Extract the (X, Y) coordinate from the center of the cell holding the provided text.  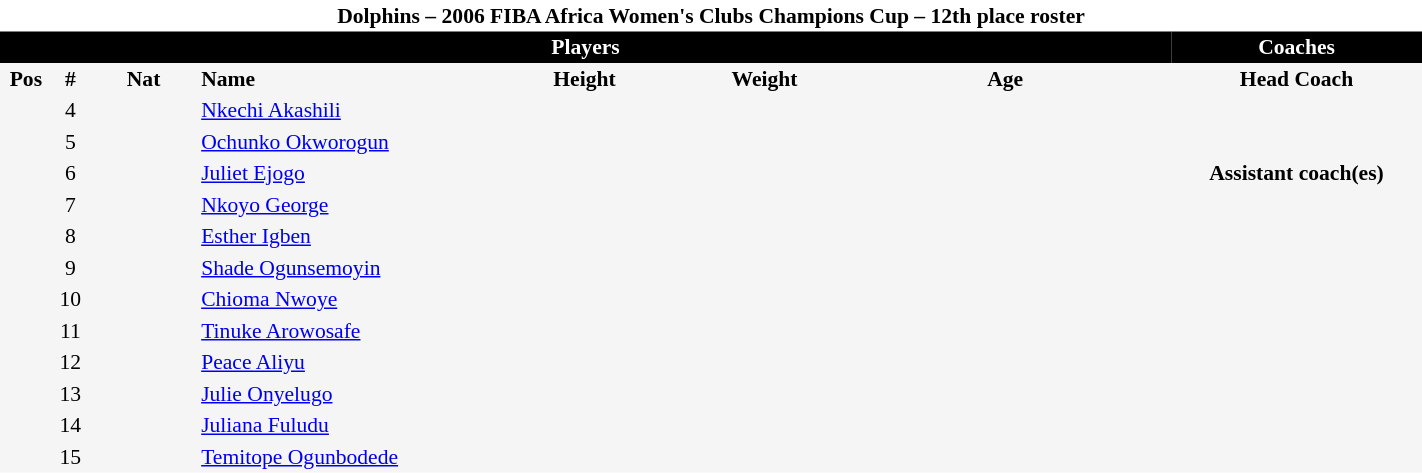
9 (70, 268)
12 (70, 362)
Peace Aliyu (338, 362)
Chioma Nwoye (338, 300)
14 (70, 426)
Height (584, 79)
15 (70, 457)
Assistant coach(es) (1296, 174)
Nkechi Akashili (338, 110)
5 (70, 142)
Ochunko Okworogun (338, 142)
Nat (144, 79)
Players (586, 48)
7 (70, 205)
4 (70, 110)
Name (338, 79)
Temitope Ogunbodede (338, 457)
Nkoyo George (338, 205)
Juliana Fuludu (338, 426)
Pos (26, 79)
Esther Igben (338, 236)
Coaches (1296, 48)
Juliet Ejogo (338, 174)
11 (70, 331)
Shade Ogunsemoyin (338, 268)
10 (70, 300)
13 (70, 394)
6 (70, 174)
Dolphins – 2006 FIBA Africa Women's Clubs Champions Cup – 12th place roster (711, 16)
8 (70, 236)
# (70, 79)
Tinuke Arowosafe (338, 331)
Head Coach (1296, 79)
Age (1005, 79)
Weight (765, 79)
Julie Onyelugo (338, 394)
